Detect which cell encompasses the target text, then output its (x, y) center coordinate. 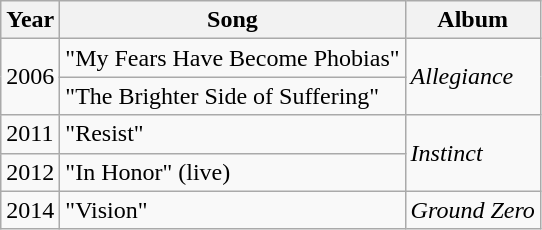
"In Honor" (live) (232, 172)
Year (30, 20)
2011 (30, 134)
Album (472, 20)
Allegiance (472, 77)
"Vision" (232, 210)
"Resist" (232, 134)
"The Brighter Side of Suffering" (232, 96)
Instinct (472, 153)
"My Fears Have Become Phobias" (232, 58)
Song (232, 20)
Ground Zero (472, 210)
2012 (30, 172)
2006 (30, 77)
2014 (30, 210)
